Identify which cell holds the provided text, then report its [x, y] central coordinate. 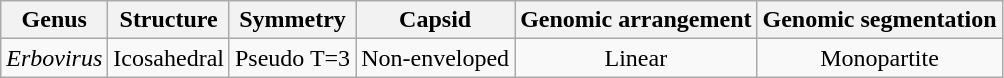
Genus [54, 20]
Structure [169, 20]
Linear [636, 58]
Monopartite [880, 58]
Capsid [436, 20]
Pseudo T=3 [292, 58]
Genomic arrangement [636, 20]
Erbovirus [54, 58]
Non-enveloped [436, 58]
Genomic segmentation [880, 20]
Symmetry [292, 20]
Icosahedral [169, 58]
